Extract the (X, Y) coordinate from the center of the cell holding the provided text.  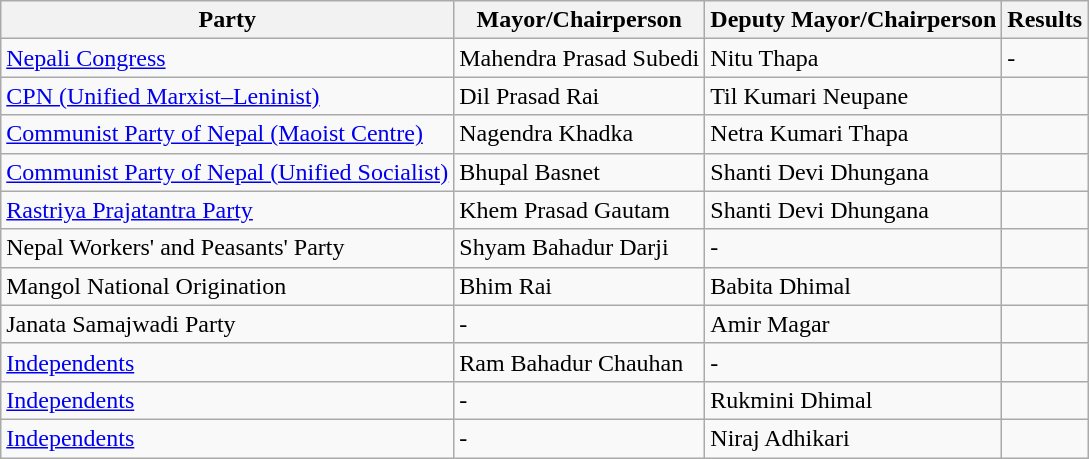
Shyam Bahadur Darji (580, 248)
Khem Prasad Gautam (580, 210)
Janata Samajwadi Party (228, 324)
Niraj Adhikari (854, 438)
Amir Magar (854, 324)
Communist Party of Nepal (Unified Socialist) (228, 172)
Ram Bahadur Chauhan (580, 362)
CPN (Unified Marxist–Leninist) (228, 96)
Mangol National Origination (228, 286)
Nepali Congress (228, 58)
Nitu Thapa (854, 58)
Results (1045, 20)
Bhim Rai (580, 286)
Rukmini Dhimal (854, 400)
Nepal Workers' and Peasants' Party (228, 248)
Communist Party of Nepal (Maoist Centre) (228, 134)
Mahendra Prasad Subedi (580, 58)
Netra Kumari Thapa (854, 134)
Til Kumari Neupane (854, 96)
Deputy Mayor/Chairperson (854, 20)
Babita Dhimal (854, 286)
Party (228, 20)
Bhupal Basnet (580, 172)
Mayor/Chairperson (580, 20)
Rastriya Prajatantra Party (228, 210)
Nagendra Khadka (580, 134)
Dil Prasad Rai (580, 96)
